Search for the cell housing the specified text and yield its (x, y) center coordinate. 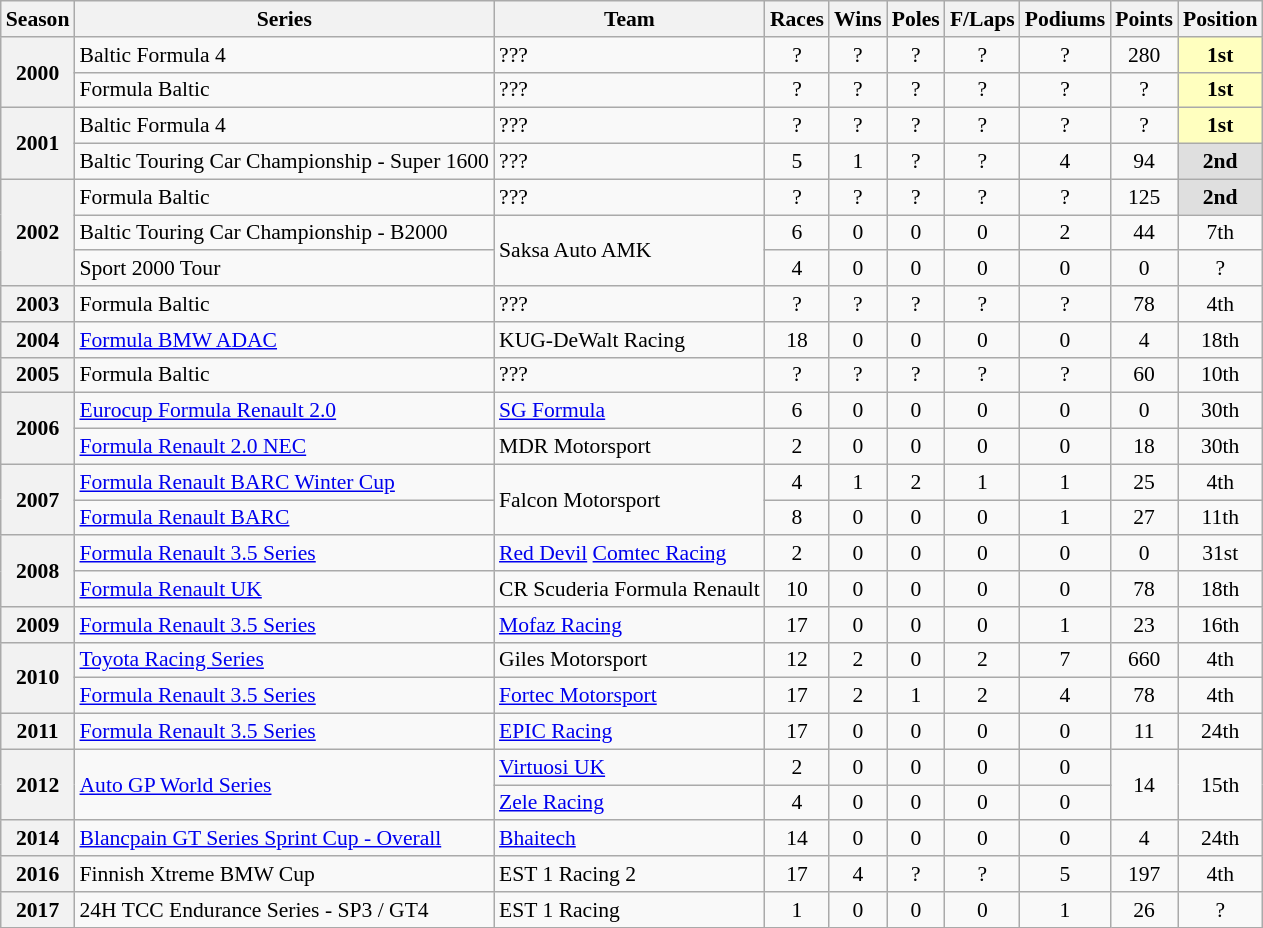
2000 (38, 72)
10th (1220, 375)
Podiums (1066, 19)
2016 (38, 874)
Team (630, 19)
10 (797, 589)
Falcon Motorsport (630, 500)
MDR Motorsport (630, 447)
44 (1144, 233)
2017 (38, 910)
7 (1066, 660)
EST 1 Racing (630, 910)
Zele Racing (630, 803)
2006 (38, 428)
Formula Renault 2.0 NEC (284, 447)
EPIC Racing (630, 732)
Blancpain GT Series Sprint Cup - Overall (284, 839)
2005 (38, 375)
2007 (38, 500)
2003 (38, 304)
Series (284, 19)
25 (1144, 482)
2011 (38, 732)
Auto GP World Series (284, 784)
11 (1144, 732)
CR Scuderia Formula Renault (630, 589)
Baltic Touring Car Championship - B2000 (284, 233)
660 (1144, 660)
7th (1220, 233)
8 (797, 518)
197 (1144, 874)
Baltic Touring Car Championship - Super 1600 (284, 162)
Season (38, 19)
26 (1144, 910)
Wins (858, 19)
15th (1220, 784)
Formula Renault BARC (284, 518)
23 (1144, 625)
2001 (38, 144)
F/Laps (982, 19)
Formula BMW ADAC (284, 340)
94 (1144, 162)
12 (797, 660)
Toyota Racing Series (284, 660)
Sport 2000 Tour (284, 269)
Poles (916, 19)
2010 (38, 678)
Position (1220, 19)
EST 1 Racing 2 (630, 874)
2012 (38, 784)
Fortec Motorsport (630, 696)
Mofaz Racing (630, 625)
125 (1144, 197)
Races (797, 19)
2009 (38, 625)
Virtuosi UK (630, 767)
Eurocup Formula Renault 2.0 (284, 411)
SG Formula (630, 411)
16th (1220, 625)
27 (1144, 518)
2004 (38, 340)
280 (1144, 55)
24H TCC Endurance Series - SP3 / GT4 (284, 910)
Bhaitech (630, 839)
Red Devil Comtec Racing (630, 554)
Giles Motorsport (630, 660)
Formula Renault BARC Winter Cup (284, 482)
2014 (38, 839)
Formula Renault UK (284, 589)
Saksa Auto AMK (630, 250)
2002 (38, 232)
31st (1220, 554)
2008 (38, 572)
KUG-DeWalt Racing (630, 340)
11th (1220, 518)
60 (1144, 375)
Points (1144, 19)
Finnish Xtreme BMW Cup (284, 874)
